From the cell containing the given text, extract its center point as (X, Y) coordinate. 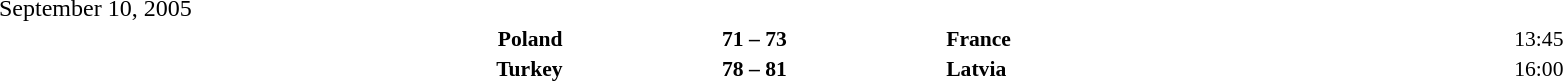
71 – 73 (755, 38)
France (1228, 38)
